Extract the (x, y) coordinate from the center of the cell holding the provided text.  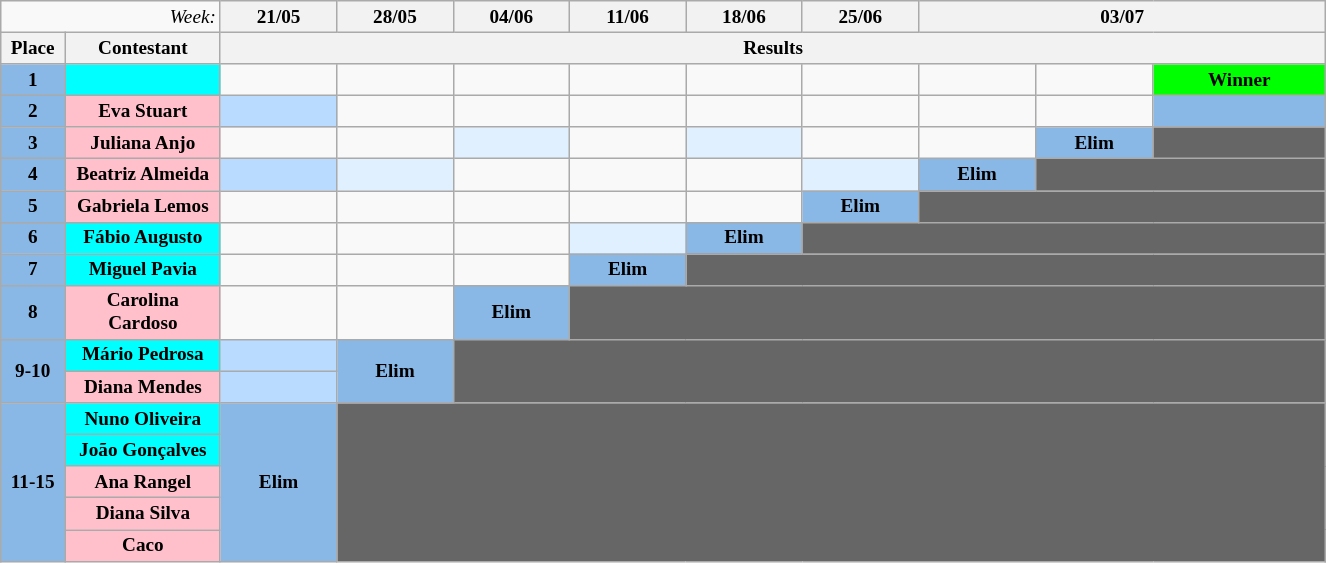
2 (32, 111)
11-15 (32, 482)
28/05 (395, 17)
Diana Mendes (142, 387)
3 (32, 143)
6 (32, 238)
João Gonçalves (142, 450)
Eva Stuart (142, 111)
Diana Silva (142, 514)
Week: (110, 17)
7 (32, 270)
1 (32, 80)
4 (32, 175)
Ana Rangel (142, 482)
Caco (142, 545)
Miguel Pavia (142, 270)
Mário Pedrosa (142, 355)
Nuno Oliveira (142, 419)
Juliana Anjo (142, 143)
Gabriela Lemos (142, 206)
03/07 (1122, 17)
Contestant (142, 48)
Results (772, 48)
04/06 (511, 17)
25/06 (860, 17)
21/05 (278, 17)
5 (32, 206)
Beatriz Almeida (142, 175)
9-10 (32, 370)
Fábio Augusto (142, 238)
18/06 (744, 17)
Carolina Cardoso (142, 312)
11/06 (627, 17)
Place (32, 48)
Winner (1240, 80)
8 (32, 312)
